Pinpoint the cell where the given text exists, returning its [x, y] midpoint coordinate. 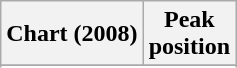
Peakposition [189, 34]
Chart (2008) [72, 34]
